Find where the given text appears and provide that cell's center as [x, y] coordinate. 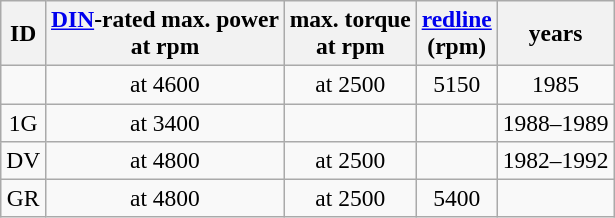
DIN-rated max. powerat rpm [166, 32]
GR [24, 198]
1988–1989 [556, 122]
1G [24, 122]
DV [24, 160]
1982–1992 [556, 160]
years [556, 32]
5400 [456, 198]
at 4600 [166, 84]
ID [24, 32]
redline(rpm) [456, 32]
max. torqueat rpm [350, 32]
5150 [456, 84]
at 3400 [166, 122]
1985 [556, 84]
